Pinpoint the cell where the given text exists, returning its [x, y] midpoint coordinate. 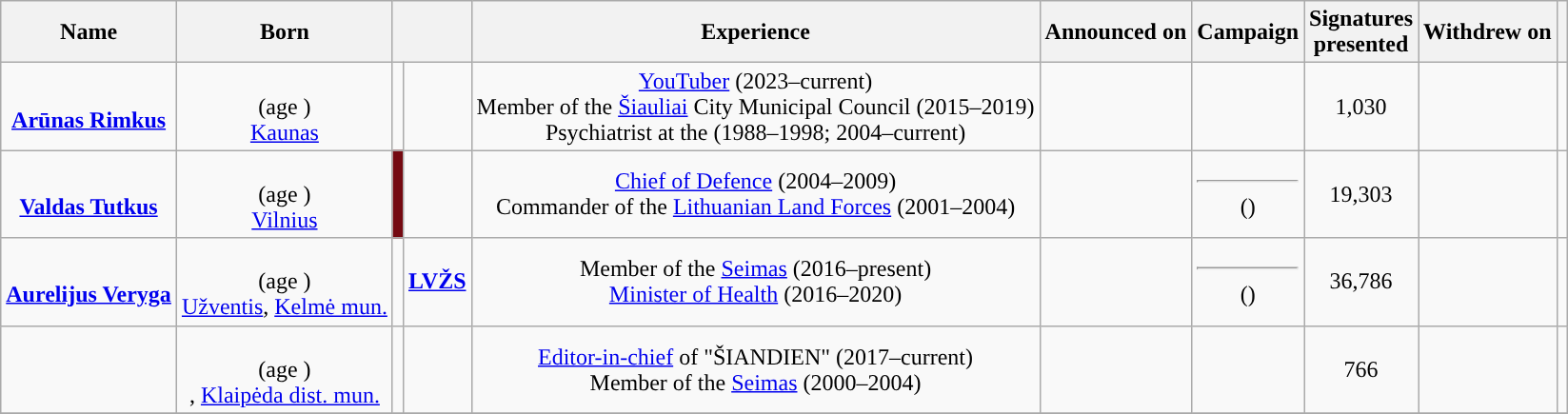
(age )Užventis, Kelmė mun. [284, 282]
Announced on [1116, 32]
Editor-in-chief of "ŠIANDIEN" (2017–current)Member of the Seimas (2000–2004) [756, 369]
36,786 [1361, 282]
(age )Vilnius [284, 194]
Born [284, 32]
Valdas Tutkus [89, 194]
(age )Kaunas [284, 107]
Experience [756, 32]
766 [1361, 369]
1,030 [1361, 107]
Signaturespresented [1361, 32]
Arūnas Rimkus [89, 107]
Campaign [1248, 32]
Name [89, 32]
(age ), Klaipėda dist. mun. [284, 369]
Aurelijus Veryga [89, 282]
Withdrew on [1488, 32]
YouTuber (2023–current)Member of the Šiauliai City Municipal Council (2015–2019)Psychiatrist at the (1988–1998; 2004–current) [756, 107]
LVŽS [437, 282]
Member of the Seimas (2016–present)Minister of Health (2016–2020) [756, 282]
19,303 [1361, 194]
Chief of Defence (2004–2009)Commander of the Lithuanian Land Forces (2001–2004) [756, 194]
